Return the [X, Y] coordinate for the center point of the cell that contains the specified text.  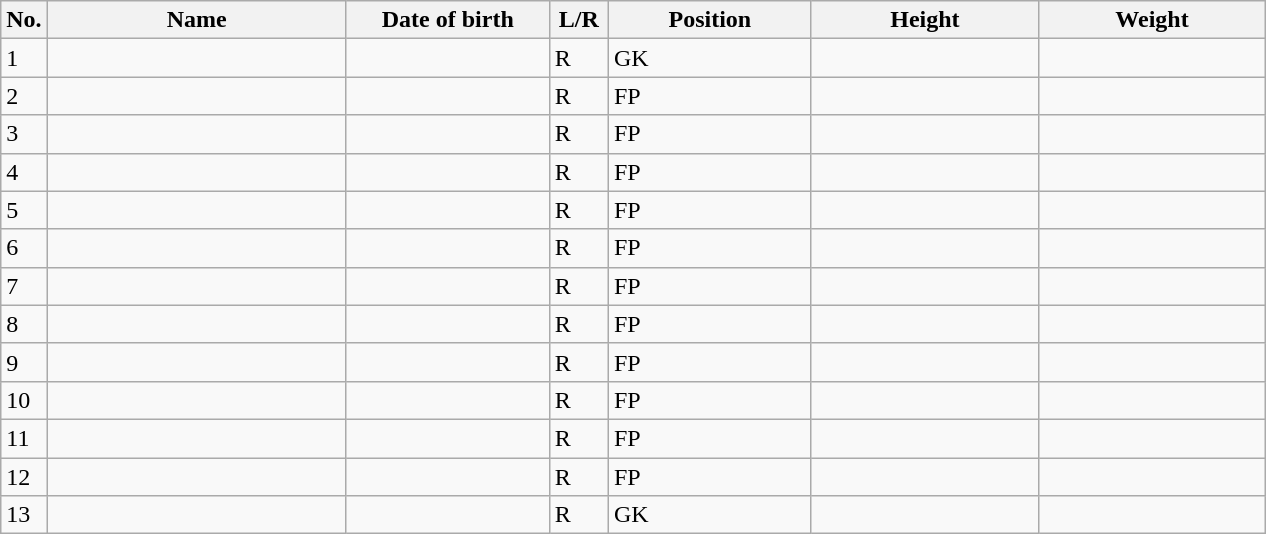
12 [24, 477]
Height [924, 20]
Date of birth [448, 20]
No. [24, 20]
11 [24, 438]
6 [24, 248]
7 [24, 286]
5 [24, 210]
10 [24, 400]
L/R [578, 20]
13 [24, 515]
Name [196, 20]
9 [24, 362]
4 [24, 172]
1 [24, 58]
3 [24, 134]
8 [24, 324]
Position [710, 20]
2 [24, 96]
Weight [1152, 20]
